Detect which cell encompasses the target text, then output its [X, Y] center coordinate. 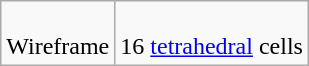
16 tetrahedral cells [212, 34]
Wireframe [58, 34]
